Extract the [X, Y] coordinate from the center of the cell holding the provided text.  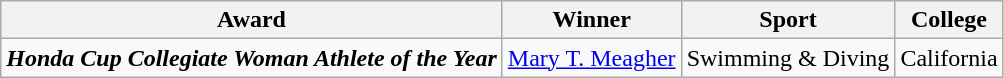
College [949, 20]
Mary T. Meagher [592, 58]
California [949, 58]
Swimming & Diving [788, 58]
Honda Cup Collegiate Woman Athlete of the Year [252, 58]
Award [252, 20]
Winner [592, 20]
Sport [788, 20]
